Pinpoint the cell where the given text exists, returning its [x, y] midpoint coordinate. 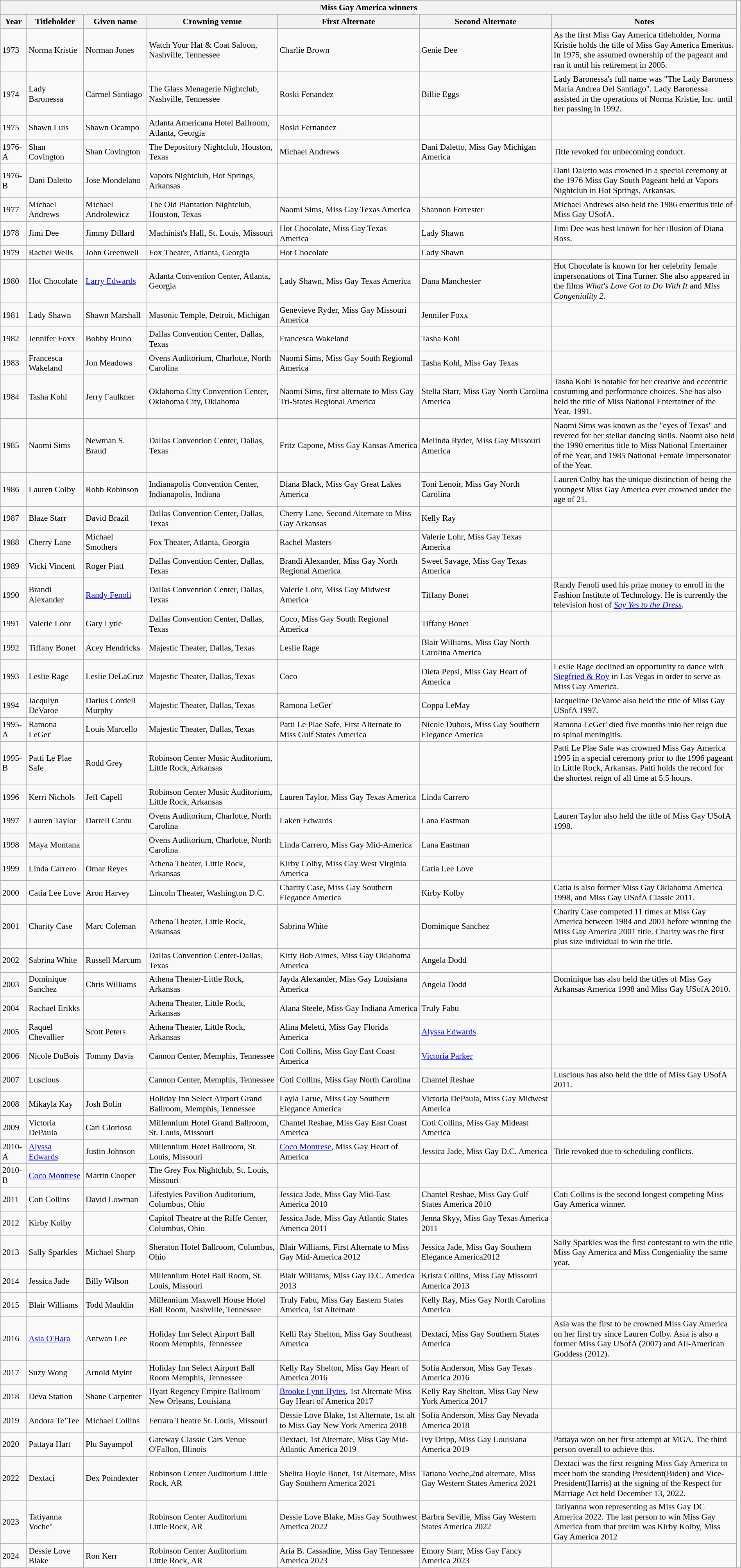
Kerri Nichols [55, 797]
Michael Collins [115, 1421]
Valerie Lohr [55, 624]
Title revoked due to scheduling conflicts. [644, 1152]
Jayda Alexander, Miss Gay Louisiana America [349, 984]
Genie Dee [485, 50]
Charlie Brown [349, 50]
Atlanta Americana Hotel Ballroom, Atlanta, Georgia [212, 128]
Blair Williams, Miss Gay North Carolina America [485, 647]
2004 [13, 1009]
2022 [13, 1478]
1977 [13, 210]
2001 [13, 926]
Marc Coleman [115, 926]
Lauren Colby [55, 489]
Pattaya won on her first attempt at MGA. The third person overall to achieve this. [644, 1444]
Deva Station [55, 1396]
Millennium Hotel Ballroom, St. Louis, Missouri [212, 1152]
Lauren Taylor, Miss Gay Texas America [349, 797]
Suzy Wong [55, 1373]
Norma Kristie [55, 50]
2011 [13, 1199]
First Alternate [349, 22]
Coti Collins, Miss Gay East Coast America [349, 1056]
Melinda Ryder, Miss Gay Missouri America [485, 446]
The Grey Fox Nightclub, St. Louis, Missouri [212, 1175]
Kirby Colby, Miss Gay West Virginia America [349, 869]
Machinist's Hall, St. Louis, Missouri [212, 234]
1981 [13, 315]
Norman Jones [115, 50]
2000 [13, 893]
Shane Carpenter [115, 1396]
Omar Reyes [115, 869]
2020 [13, 1444]
Hot Chocolate, Miss Gay Texas America [349, 234]
Victoria DePaula, Miss Gay Midwest America [485, 1104]
Jacqulyn DeVaroe [55, 705]
Shannon Forrester [485, 210]
Second Alternate [485, 22]
Lincoln Theater, Washington D.C. [212, 893]
Title revoked for unbecoming conduct. [644, 152]
Charity Case [55, 926]
Tasha Kohl, Miss Gay Texas [485, 363]
2016 [13, 1339]
Michael Sharp [115, 1253]
1983 [13, 363]
1990 [13, 595]
Jimmy Dillard [115, 234]
Justin Johnson [115, 1152]
Tatiyanna Voche’ [55, 1522]
Luscious has also held the title of Miss Gay USofA 2011. [644, 1080]
Capitol Theatre at the Riffe Center, Columbus, Ohio [212, 1224]
Kelly Ray Shelton, Miss Gay Heart of America 2016 [349, 1373]
Dextaci [55, 1478]
Chantel Reshae, Miss Gay East Coast America [349, 1127]
2006 [13, 1056]
Toni Lenoir, Miss Gay North Carolina [485, 489]
1985 [13, 446]
1978 [13, 234]
Cherry Lane, Second Alternate to Miss Gay Arkansas [349, 518]
1987 [13, 518]
1980 [13, 281]
2014 [13, 1281]
Brandi Alexander, Miss Gay North Regional America [349, 566]
Titleholder [55, 22]
2002 [13, 960]
Coco Montrese, Miss Gay Heart of America [349, 1152]
Millennium Maxwell House Hotel Ball Room, Nashville, Tennessee [212, 1305]
Jessica Jade [55, 1281]
Ferrara Theatre St. Louis, Missouri [212, 1421]
Indianapolis Convention Center, Indianapolis, Indiana [212, 489]
Josh Bolin [115, 1104]
Gary Lytle [115, 624]
Crowning venue [212, 22]
Jimi Dee [55, 234]
Blair Williams, First Alternate to Miss Gay Mid-America 2012 [349, 1253]
Stella Starr, Miss Gay North Carolina America [485, 397]
The Glass Menagerie Nightclub, Nashville, Tennessee [212, 94]
Patti Le Plae Safe [55, 763]
Jenna Skyy, Miss Gay Texas America 2011 [485, 1224]
2005 [13, 1032]
Kelly Ray [485, 518]
Dextaci, 1st Alternate, Miss Gay Mid-Atlantic America 2019 [349, 1444]
Laken Edwards [349, 821]
Lifestyles Pavilion Auditorium, Columbus, Ohio [212, 1199]
Layla Larue, Miss Gay Southern Elegance America [349, 1104]
1988 [13, 542]
Rachel Wells [55, 253]
Newman S. Braud [115, 446]
1984 [13, 397]
Luscious [55, 1080]
Naomi Sims, Miss Gay Texas America [349, 210]
Notes [644, 22]
Jose Mondelano [115, 181]
2010-A [13, 1152]
Roski Fenandez [349, 94]
Todd Mauldin [115, 1305]
Carmel Santiago [115, 94]
Sofia Anderson, Miss Gay Texas America 2016 [485, 1373]
1973 [13, 50]
2019 [13, 1421]
Robb Robinson [115, 489]
Dessie Love Blake, 1st Alternate, 1st alt to Miss Gay New York America 2018 [349, 1421]
Dominique has also held the titles of Miss Gay Arkansas America 1998 and Miss Gay USofA 2010. [644, 984]
Jessica Jade, Miss Gay D.C. America [485, 1152]
Hyatt Regency Empire Ballroom New Orleans, Louisiana [212, 1396]
1994 [13, 705]
1982 [13, 339]
Blaze Starr [55, 518]
Fritz Capone, Miss Gay Kansas America [349, 446]
Darrell Cantu [115, 821]
Naomi Sims, Miss Gay South Regional America [349, 363]
Asia O'Hara [55, 1339]
Athena Theater-Little Rock, Arkansas [212, 984]
Shelita Hoyle Bonet, 1st Alternate, Miss Gay Southern America 2021 [349, 1478]
Chris Williams [115, 984]
Rachel Masters [349, 542]
Chantel Reshae [485, 1080]
Valerie Lohr, Miss Gay Midwest America [349, 595]
Blair Williams, Miss Gay D.C. America 2013 [349, 1281]
John Greenwell [115, 253]
Maya Montana [55, 845]
Tommy Davis [115, 1056]
2003 [13, 984]
Dextaci, Miss Gay Southern States America [485, 1339]
Lady Baronessa [55, 94]
1996 [13, 797]
Dani Daletto was crowned in a special ceremony at the 1976 Miss Gay South Pageant held at Vapors Nightclub in Hot Springs, Arkansas. [644, 181]
Lady Shawn, Miss Gay Texas America [349, 281]
Andora Te’Tee [55, 1421]
The Old Plantation Nightclub, Houston, Texas [212, 210]
Ron Kerr [115, 1556]
Dessie Love Blake [55, 1556]
Watch Your Hat & Coat Saloon, Nashville, Tennessee [212, 50]
2017 [13, 1373]
Genevieve Ryder, Miss Gay Missouri America [349, 315]
Valerie Lohr, Miss Gay Texas America [485, 542]
Oklahoma City Convention Center, Oklahoma City, Oklahoma [212, 397]
Billie Eggs [485, 94]
Antwan Lee [115, 1339]
2013 [13, 1253]
Diana Black, Miss Gay Great Lakes America [349, 489]
Michael Andrews also held the 1986 emeritus title of Miss Gay USofA. [644, 210]
2012 [13, 1224]
Michael Androlewicz [115, 210]
Millennium Hotel Ball Room, St. Louis, Missouri [212, 1281]
Shawn Marshall [115, 315]
Leslie DeLaCruz [115, 677]
Leslie Rage declined an opportunity to dance with Siegfried & Roy in Las Vegas in order to serve as Miss Gay America. [644, 677]
Blair Williams [55, 1305]
Lauren Taylor also held the title of Miss Gay USofA 1998. [644, 821]
Kelli Ray Shelton, Miss Gay Southeast America [349, 1339]
2024 [13, 1556]
Jacqueline DeVaroe also held the title of Miss Gay USofA 1997. [644, 705]
1992 [13, 647]
Miss Gay America winners [369, 7]
Jimi Dee was best known for her illusion of Diana Ross. [644, 234]
Martin Cooper [115, 1175]
Kelly Ray, Miss Gay North Carolina America [485, 1305]
2018 [13, 1396]
Jessica Jade, Miss Gay Atlantic States America 2011 [349, 1224]
Dallas Convention Center-Dallas, Texas [212, 960]
Chantel Reshae, Miss Gay Gulf States America 2010 [485, 1199]
Alana Steele, Miss Gay Indiana America [349, 1009]
2009 [13, 1127]
Dex Poindexter [115, 1478]
1979 [13, 253]
Naomi Sims, first alternate to Miss Gay Tri-States Regional America [349, 397]
Dessie Love Blake, Miss Gay Southwest America 2022 [349, 1522]
Kitty Bob Aimes, Miss Gay Oklahoma America [349, 960]
1986 [13, 489]
Lauren Taylor [55, 821]
Arnold Myint [115, 1373]
2015 [13, 1305]
The Depository Nightclub, Houston, Texas [212, 152]
Millennium Hotel Grand Ballroom, St. Louis, Missouri [212, 1127]
Sofia Anderson, Miss Gay Nevada America 2018 [485, 1421]
Alina Meletti, Miss Gay Florida America [349, 1032]
2007 [13, 1080]
1991 [13, 624]
Dani Daletto, Miss Gay Michigan America [485, 152]
Randy Fenoli [115, 595]
Pattaya Hart [55, 1444]
Russell Marcum [115, 960]
Catia is also former Miss Gay Oklahoma America 1998, and Miss Gay USofA Classic 2011. [644, 893]
Victoria Parker [485, 1056]
1993 [13, 677]
David Lowman [115, 1199]
Brandi Alexander [55, 595]
1976-B [13, 181]
Jessica Jade, Miss Gay Southern Elegance America2012 [485, 1253]
Nicole DuBois [55, 1056]
Krista Collins, Miss Gay Missouri America 2013 [485, 1281]
Year [13, 22]
Vapors Nightclub, Hot Springs, Arkansas [212, 181]
Patti Le Plae Safe, First Alternate to Miss Gulf States America [349, 729]
Rodd Grey [115, 763]
Emory Starr, Miss Gay Fancy America 2023 [485, 1556]
Holiday Inn Select Airport Grand Ballroom, Memphis, Tennessee [212, 1104]
Plu Sayampol [115, 1444]
Randy Fenoli used his prize money to enroll in the Fashion Institute of Technology. He is currently the television host of Say Yes to the Dress. [644, 595]
1976-A [13, 152]
Billy Wilson [115, 1281]
Atlanta Convention Center, Atlanta, Georgia [212, 281]
Coppa LeMay [485, 705]
David Brazil [115, 518]
Coco Montrese [55, 1175]
Jerry Faulkner [115, 397]
Ivy Dripp, Miss Gay Louisiana America 2019 [485, 1444]
Coti Collins, Miss Gay Mideast America [485, 1127]
Kelly Ray Shelton, Miss Gay New York America 2017 [485, 1396]
Scott Peters [115, 1032]
Cherry Lane [55, 542]
Coti Collins [55, 1199]
Gateway Classic Cars Venue O'Fallon, Illinois [212, 1444]
Robinson Center Auditorium Little Rock, AR [212, 1478]
1999 [13, 869]
Coco, Miss Gay South Regional America [349, 624]
1998 [13, 845]
1989 [13, 566]
Dieta Pepsi, Miss Gay Heart of America [485, 677]
Vicki Vincent [55, 566]
Louis Marcello [115, 729]
Darius Cordell Murphy [115, 705]
1974 [13, 94]
1997 [13, 821]
Lauren Colby has the unique distinction of being the youngest Miss Gay America ever crowned under the age of 21. [644, 489]
Sweet Savage, Miss Gay Texas America [485, 566]
Rachael Erikks [55, 1009]
Aron Harvey [115, 893]
Shawn Luis [55, 128]
Mikayla Kay [55, 1104]
Truly Fabu [485, 1009]
Victoria DePaula [55, 1127]
Nicole Dubois, Miss Gay Southern Elegance America [485, 729]
Sally Sparkles [55, 1253]
Raquel Chevallier [55, 1032]
Sally Sparkles was the first contestant to win the title Miss Gay America and Miss Congeniality the same year. [644, 1253]
Given name [115, 22]
Naomi Sims [55, 446]
Masonic Temple, Detroit, Michigan [212, 315]
Carl Glorioso [115, 1127]
Bobby Bruno [115, 339]
Shawn Ocampo [115, 128]
Roger Piatt [115, 566]
Barbra Seville, Miss Gay Western States America 2022 [485, 1522]
Tatiana Voche,2nd alternate, Miss Gay Western States America 2021 [485, 1478]
2010-B [13, 1175]
Larry Edwards [115, 281]
2023 [13, 1522]
Jon Meadows [115, 363]
Brooke Lynn Hytes, 1st Alternate Miss Gay Heart of America 2017 [349, 1396]
Coti Collins is the second longest competing Miss Gay America winner. [644, 1199]
Jessica Jade, Miss Gay Mid-East America 2010 [349, 1199]
Michael Smothers [115, 542]
1975 [13, 128]
Dana Manchester [485, 281]
Sheraton Hotel Ballroom, Columbus, Ohio [212, 1253]
Linda Carrero, Miss Gay Mid-America [349, 845]
Roski Fernandez [349, 128]
Coco [349, 677]
Dani Daletto [55, 181]
Truly Fabu, Miss Gay Eastern States America, 1st Alternate [349, 1305]
Acey Hendricks [115, 647]
1995-A [13, 729]
Jeff Capell [115, 797]
1995-B [13, 763]
2008 [13, 1104]
Aria B. Cassadine, Miss Gay Tennessee America 2023 [349, 1556]
Coti Collins, Miss Gay North Carolina [349, 1080]
Charity Case, Miss Gay Southern Elegance America [349, 893]
Ramona LeGer' died five months into her reign due to spinal meningitis. [644, 729]
